For the text-containing cell, return its midpoint in (X, Y) coordinate format. 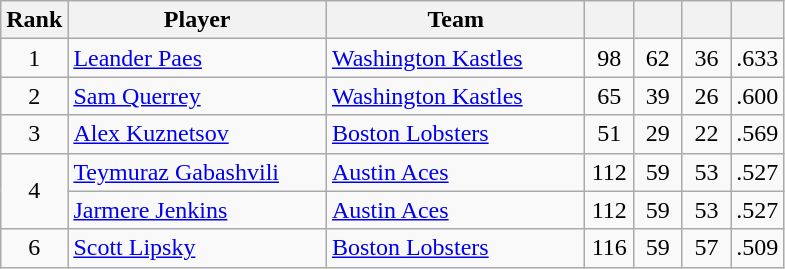
Player (198, 20)
Alex Kuznetsov (198, 134)
4 (34, 191)
Rank (34, 20)
98 (610, 58)
Sam Querrey (198, 96)
.633 (758, 58)
62 (658, 58)
Scott Lipsky (198, 248)
39 (658, 96)
.569 (758, 134)
.509 (758, 248)
22 (706, 134)
.600 (758, 96)
26 (706, 96)
65 (610, 96)
116 (610, 248)
6 (34, 248)
57 (706, 248)
36 (706, 58)
51 (610, 134)
Leander Paes (198, 58)
1 (34, 58)
29 (658, 134)
Jarmere Jenkins (198, 210)
Team (456, 20)
3 (34, 134)
2 (34, 96)
Teymuraz Gabashvili (198, 172)
